Capture the cell that displays the provided text and extract its (X, Y) central coordinate. 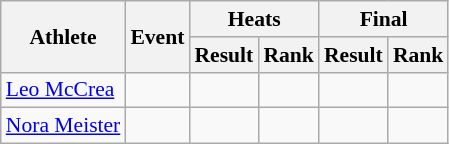
Final (384, 19)
Nora Meister (64, 126)
Heats (254, 19)
Leo McCrea (64, 90)
Event (157, 36)
Athlete (64, 36)
